Output the [x, y] coordinate of the center of the cell containing the given text.  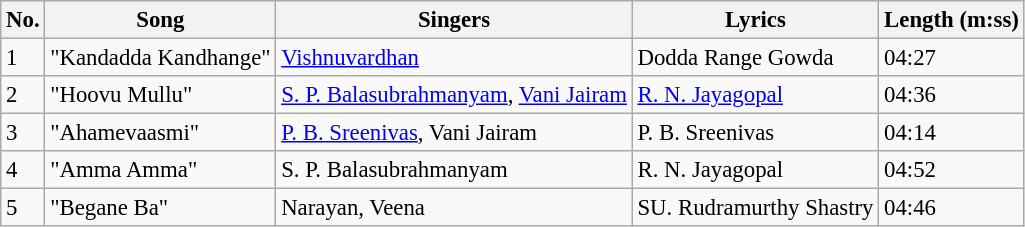
SU. Rudramurthy Shastry [756, 208]
1 [23, 58]
Lyrics [756, 20]
"Kandadda Kandhange" [160, 58]
Vishnuvardhan [454, 58]
S. P. Balasubrahmanyam [454, 170]
P. B. Sreenivas [756, 133]
04:46 [952, 208]
04:36 [952, 95]
"Begane Ba" [160, 208]
2 [23, 95]
04:14 [952, 133]
Song [160, 20]
4 [23, 170]
"Ahamevaasmi" [160, 133]
S. P. Balasubrahmanyam, Vani Jairam [454, 95]
Singers [454, 20]
"Amma Amma" [160, 170]
Length (m:ss) [952, 20]
Narayan, Veena [454, 208]
Dodda Range Gowda [756, 58]
04:27 [952, 58]
No. [23, 20]
04:52 [952, 170]
P. B. Sreenivas, Vani Jairam [454, 133]
5 [23, 208]
"Hoovu Mullu" [160, 95]
3 [23, 133]
